From the cell containing the given text, extract its center point as (x, y) coordinate. 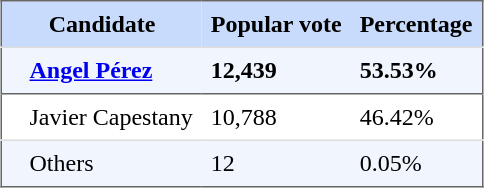
Popular vote (276, 24)
Candidate (102, 24)
Others (110, 163)
46.42% (417, 117)
53.53% (417, 70)
0.05% (417, 163)
Javier Capestany (110, 117)
Angel Pérez (110, 70)
10,788 (276, 117)
12 (276, 163)
12,439 (276, 70)
Percentage (417, 24)
